Provide the (X, Y) coordinate of the cell's center where the given text is located.  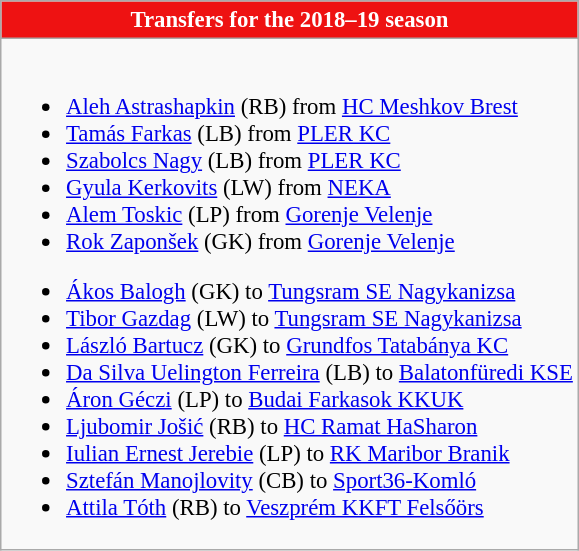
Transfers for the 2018–19 season (290, 20)
